Capture the cell that displays the provided text and extract its (x, y) central coordinate. 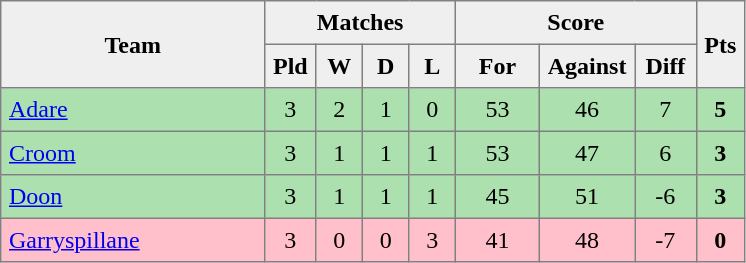
For (497, 66)
7 (666, 110)
45 (497, 197)
L (432, 66)
Score (576, 23)
Adare (133, 110)
47 (586, 153)
Pts (720, 44)
46 (586, 110)
D (385, 66)
W (339, 66)
-6 (666, 197)
5 (720, 110)
Croom (133, 153)
-7 (666, 240)
Matches (360, 23)
Garryspillane (133, 240)
48 (586, 240)
Doon (133, 197)
Pld (290, 66)
Against (586, 66)
Diff (666, 66)
2 (339, 110)
6 (666, 153)
41 (497, 240)
Team (133, 44)
51 (586, 197)
